From the cell containing the given text, extract its center point as [x, y] coordinate. 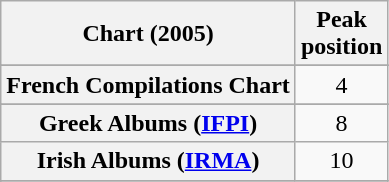
Irish Albums (IRMA) [148, 161]
4 [341, 85]
8 [341, 123]
French Compilations Chart [148, 85]
Greek Albums (IFPI) [148, 123]
Chart (2005) [148, 34]
10 [341, 161]
Peakposition [341, 34]
